From the cell containing the given text, extract its center point as [x, y] coordinate. 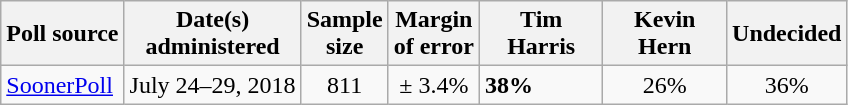
KevinHern [665, 34]
36% [787, 85]
Date(s)administered [212, 34]
July 24–29, 2018 [212, 85]
SoonerPoll [62, 85]
38% [541, 85]
811 [344, 85]
Poll source [62, 34]
Marginof error [434, 34]
± 3.4% [434, 85]
Samplesize [344, 34]
Undecided [787, 34]
26% [665, 85]
TimHarris [541, 34]
